Detect which cell encompasses the target text, then output its (x, y) center coordinate. 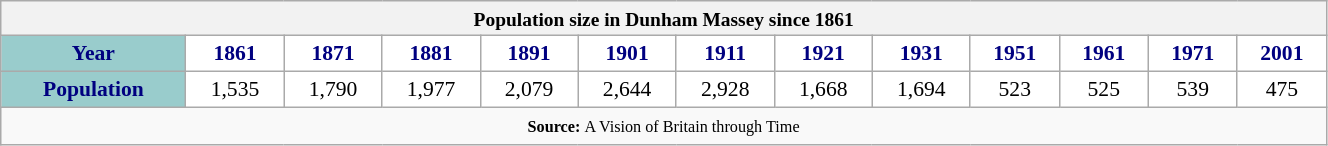
539 (1192, 90)
1901 (627, 54)
Population size in Dunham Massey since 1861 (664, 18)
1881 (431, 54)
1,790 (333, 90)
2,644 (627, 90)
1931 (921, 54)
1961 (1104, 54)
523 (1014, 90)
1951 (1014, 54)
Year (94, 54)
1921 (823, 54)
2,079 (529, 90)
525 (1104, 90)
1,694 (921, 90)
1871 (333, 54)
2,928 (725, 90)
Population (94, 90)
1861 (235, 54)
1,977 (431, 90)
475 (1282, 90)
1,668 (823, 90)
1,535 (235, 90)
2001 (1282, 54)
1971 (1192, 54)
1891 (529, 54)
Source: A Vision of Britain through Time (664, 126)
1911 (725, 54)
